Capture the cell that displays the provided text and extract its [X, Y] central coordinate. 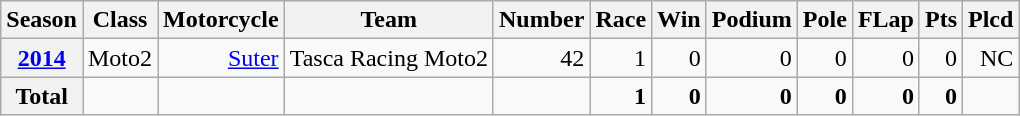
Team [388, 20]
2014 [42, 58]
Season [42, 20]
Motorcycle [222, 20]
Moto2 [120, 58]
Suter [222, 58]
Number [541, 20]
Pts [940, 20]
Total [42, 96]
Win [680, 20]
NC [991, 58]
Tasca Racing Moto2 [388, 58]
FLap [886, 20]
42 [541, 58]
Pole [824, 20]
Race [621, 20]
Class [120, 20]
Podium [752, 20]
Plcd [991, 20]
